Pinpoint the cell where the given text exists, returning its (x, y) midpoint coordinate. 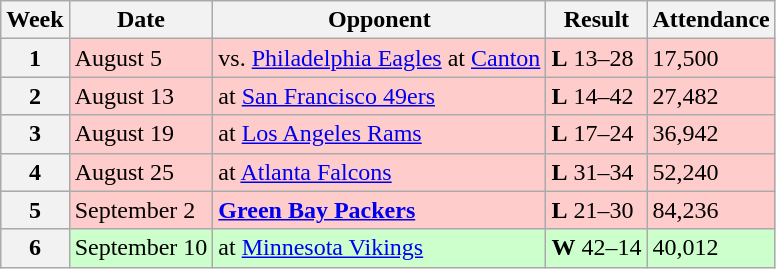
L 14–42 (596, 96)
August 5 (141, 58)
Date (141, 20)
at San Francisco 49ers (380, 96)
at Minnesota Vikings (380, 248)
52,240 (711, 172)
August 19 (141, 134)
September 10 (141, 248)
5 (35, 210)
August 13 (141, 96)
Week (35, 20)
August 25 (141, 172)
September 2 (141, 210)
40,012 (711, 248)
L 21–30 (596, 210)
Result (596, 20)
at Los Angeles Rams (380, 134)
Green Bay Packers (380, 210)
3 (35, 134)
84,236 (711, 210)
2 (35, 96)
W 42–14 (596, 248)
vs. Philadelphia Eagles at Canton (380, 58)
1 (35, 58)
L 13–28 (596, 58)
4 (35, 172)
at Atlanta Falcons (380, 172)
L 31–34 (596, 172)
36,942 (711, 134)
27,482 (711, 96)
Opponent (380, 20)
Attendance (711, 20)
17,500 (711, 58)
L 17–24 (596, 134)
6 (35, 248)
